Locate the cell with the specified text and output its [X, Y] center coordinate. 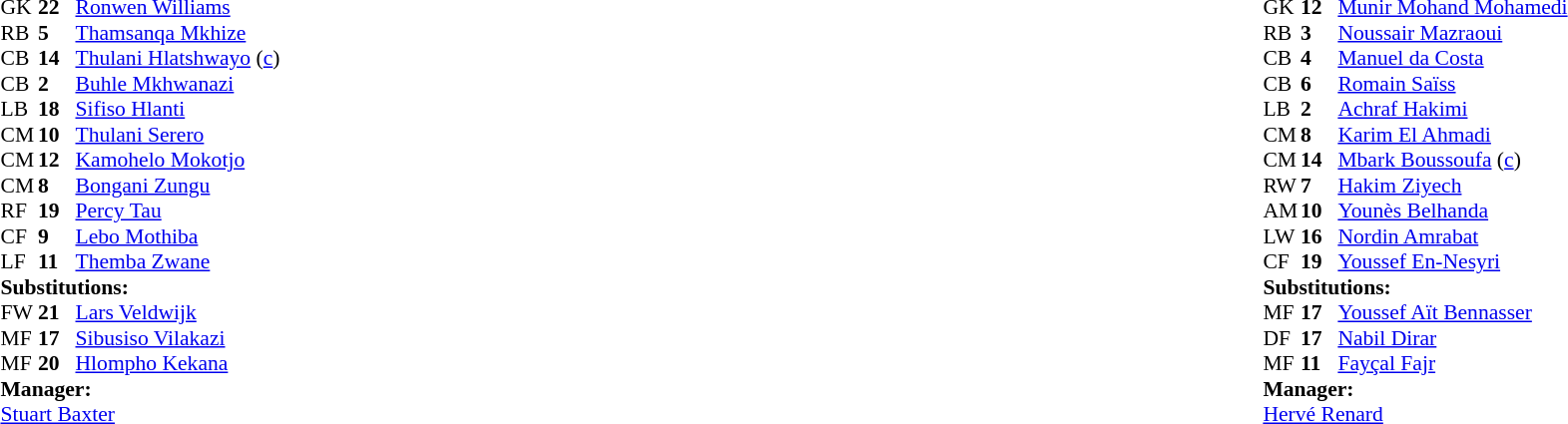
18 [57, 109]
Lars Veldwijk [178, 312]
6 [1319, 84]
Hakim Ziyech [1452, 186]
Noussair Mazraoui [1452, 33]
RW [1282, 186]
Fayçal Fajr [1452, 364]
Sifiso Hlanti [178, 109]
Youssef Aït Bennasser [1452, 312]
Nordin Amrabat [1452, 236]
Percy Tau [178, 211]
Lebo Mothiba [178, 236]
Bongani Zungu [178, 186]
Achraf Hakimi [1452, 109]
16 [1319, 236]
FW [19, 312]
LF [19, 262]
Kamohelo Mokotjo [178, 161]
Thulani Serero [178, 135]
RF [19, 211]
Hlompho Kekana [178, 364]
20 [57, 364]
7 [1319, 186]
DF [1282, 338]
12 [57, 161]
Romain Saïss [1452, 84]
LW [1282, 236]
AM [1282, 211]
Mbark Boussoufa (c) [1452, 161]
Thamsanqa Mkhize [178, 33]
Thulani Hlatshwayo (c) [178, 59]
Themba Zwane [178, 262]
Younès Belhanda [1452, 211]
Manuel da Costa [1452, 59]
21 [57, 312]
Buhle Mkhwanazi [178, 84]
Youssef En-Nesyri [1452, 262]
5 [57, 33]
Sibusiso Vilakazi [178, 338]
Nabil Dirar [1452, 338]
Karim El Ahmadi [1452, 135]
4 [1319, 59]
3 [1319, 33]
9 [57, 236]
